Detect which cell encompasses the target text, then output its (X, Y) center coordinate. 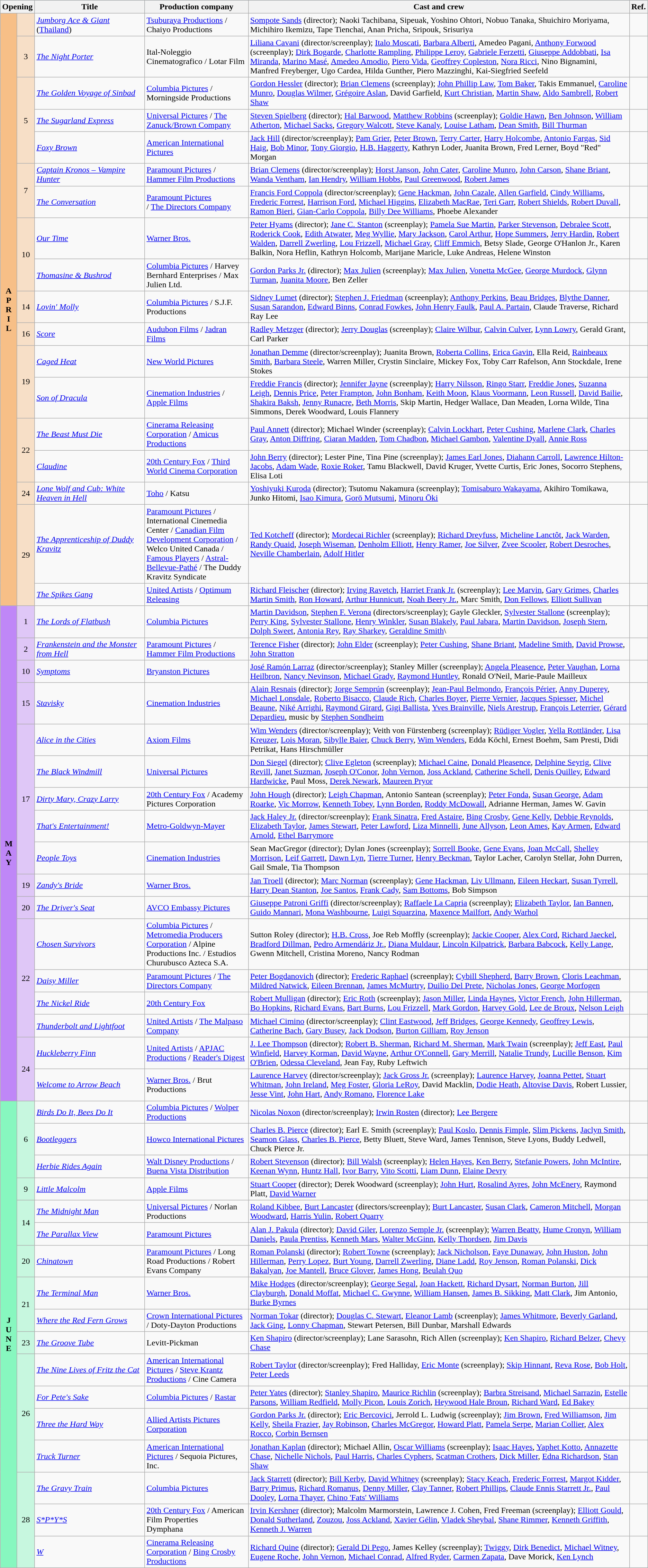
Daisy Miller (90, 981)
Gordon Parks Jr. (director); Max Julien (screenplay); Max Julien, Vonetta McGee, George Murdock, Glynn Turman, Juanita Moore, Ben Zeller (439, 275)
The Nickel Ride (90, 1003)
The Groove Tube (90, 1343)
Columbia Pictures / Metromedia Producers Corporation / Alpine Productions Inc. / Estudios Churubusco Azteca S.A. (197, 944)
9 (26, 1189)
Cinerama Releasing Corporation / Amicus Productions (197, 434)
21 (26, 1304)
Huckleberry Finn (90, 1053)
Paramount Pictures (197, 1234)
Score (90, 334)
1 (26, 622)
Bootleggers (90, 1139)
20th Century Fox (197, 1003)
Lone Wolf and Cub: White Heaven in Hell (90, 494)
Lovin' Molly (90, 307)
Herbie Rides Again (90, 1166)
Cinerama Releasing Corporation / Bing Crosby Productions (197, 1552)
Levitt-Pickman (197, 1343)
S*P*Y*S (90, 1520)
15 (26, 703)
United Artists / The Malpaso Company (197, 1026)
29 (26, 555)
Columbia Pictures / Wolper Productions (197, 1112)
Columbia Pictures / Rastar (197, 1397)
Metro-Goldwyn-Mayer (197, 826)
JUNE (9, 1334)
Chosen Survivors (90, 944)
AVCO Embassy Pictures (197, 908)
16 (26, 334)
Walt Disney Productions / Buena Vista Distribution (197, 1166)
Universal Pictures / The Zanuck/Brown Company (197, 120)
Tsuburaya Productions / Chaiyo Productions (197, 25)
Thomasine & Bushrod (90, 275)
Stavisky (90, 703)
28 (26, 1520)
Production company (197, 7)
The Beast Must Die (90, 434)
Frankenstein and the Monster from Hell (90, 649)
Allied Artists Pictures Corporation (197, 1424)
For Pete's Sake (90, 1397)
Where the Red Fern Grows (90, 1320)
Terence Fisher (director); John Elder (screenplay); Peter Cushing, Shane Briant, Madeline Smith, David Prowse, John Stratton (439, 649)
Zandy's Bride (90, 885)
Columbia Pictures / Morningside Productions (197, 93)
5 (26, 120)
20th Century Fox / Third World Cinema Corporation (197, 466)
Columbia Pictures / Harvey Bernhard Enterprises / Max Julien Ltd. (197, 275)
New World Pictures (197, 361)
Jumborg Ace & Giant (Thailand) (90, 25)
The Black Windmill (90, 772)
MAY (9, 853)
Claudine (90, 466)
Axiom Films (197, 740)
The Lords of Flatbush (90, 622)
The Spikes Gang (90, 595)
2 (26, 649)
Toho / Katsu (197, 494)
Caged Heat (90, 361)
The Terminal Man (90, 1293)
Ken Shapiro (director/screenplay); Lane Sarasohn, Rich Allen (screenplay); Ken Shapiro, Richard Belzer, Chevy Chase (439, 1343)
Three the Hard Way (90, 1424)
Birds Do It, Bees Do It (90, 1112)
The Gravy Train (90, 1488)
United Artists / APJAC Productions / Reader's Digest (197, 1053)
The Conversation (90, 202)
Crown International Pictures / Doty-Dayton Productions (197, 1320)
Bryanston Pictures (197, 672)
Thunderbolt and Lightfoot (90, 1026)
Ref. (638, 7)
APRIL (9, 309)
Alice in the Cities (90, 740)
People Toys (90, 858)
Son of Dracula (90, 398)
7 (26, 190)
American International Pictures (197, 147)
3 (26, 57)
Our Time (90, 238)
Cinemation Industries / Apple Films (197, 398)
Robert Taylor (director/screenplay); Fred Halliday, Eric Monte (screenplay); Skip Hinnant, Reva Rose, Bob Holt, Peter Leeds (439, 1370)
Stuart Cooper (director); Derek Woodward (screenplay); John Hurt, Rosalind Ayres, John McEnery, Raymond Platt, David Warner (439, 1189)
Foxy Brown (90, 147)
Chinatown (90, 1261)
Columbia Pictures / S.J.F. Productions (197, 307)
Captain Kronos – Vampire Hunter (90, 174)
26 (26, 1413)
Paramount Pictures/ The Directors Company (197, 202)
Paramount Pictures / Long Road Productions / Robert Evans Company (197, 1261)
Ital-Noleggio Cinematografico / Lotar Film (197, 57)
The Night Porter (90, 57)
The Parallax View (90, 1234)
Paramount Pictures / The Directors Company (197, 981)
The Apprenticeship of Duddy Kravitz (90, 544)
20th Century Fox / American Film PropertiesDymphana (197, 1520)
Universal Pictures (197, 772)
Roland Kibbee, Burt Lancaster (directors/screenplay); Burt Lancaster, Susan Clark, Cameron Mitchell, Morgan Woodward, Harris Yulin, Robert Quarry (439, 1211)
United Artists / Optimum Releasing (197, 595)
Title (90, 7)
Universal Pictures / Norlan Productions (197, 1211)
American International Pictures / Steve Krantz Productions / Cine Camera (197, 1370)
Radley Metzger (director); Jerry Douglas (screenplay); Claire Wilbur, Calvin Culver, Lynn Lowry, Gerald Grant, Carl Parker (439, 334)
23 (26, 1343)
Dirty Mary, Crazy Larry (90, 799)
The Nine Lives of Fritz the Cat (90, 1370)
Warner Bros. / Brut Productions (197, 1085)
Apple Films (197, 1189)
That's Entertainment! (90, 826)
Nicolas Noxon (director/screenplay); Irwin Rosten (director); Lee Bergere (439, 1112)
17 (26, 799)
The Midnight Man (90, 1211)
6 (26, 1139)
Little Malcolm (90, 1189)
Cast and crew (439, 7)
Symptoms (90, 672)
W (90, 1552)
20th Century Fox / Academy Pictures Corporation (197, 799)
The Sugarland Express (90, 120)
Welcome to Arrow Beach (90, 1085)
Audubon Films / Jadran Films (197, 334)
The Golden Voyage of Sinbad (90, 93)
Opening (17, 7)
The Driver's Seat (90, 908)
American International Pictures / Sequoia Pictures, Inc. (197, 1456)
Howco International Pictures (197, 1139)
Truck Turner (90, 1456)
